Detect which cell encompasses the target text, then output its [X, Y] center coordinate. 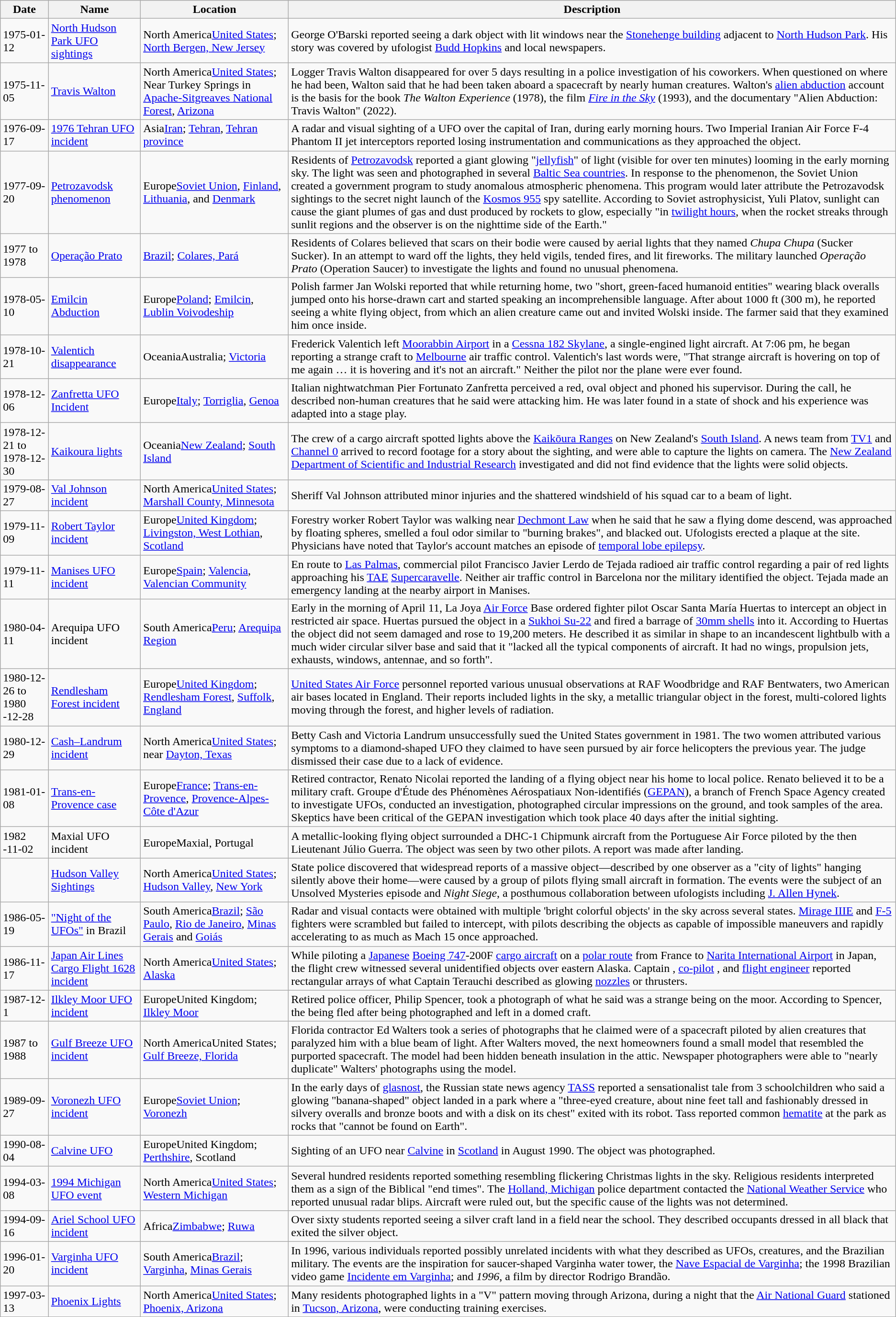
Hudson Valley Sightings [95, 880]
1996-01-20 [24, 1263]
Trans-en-Provence case [95, 798]
1979-08-27 [24, 495]
EuropeMaxial, Portugal [214, 842]
North AmericaUnited States; Gulf Breeze, Florida [214, 1050]
Sighting of an UFO near Calvine in Scotland in August 1990. The object was photographed. [593, 1150]
1986-05-19 [24, 924]
North AmericaUnited States; Hudson Valley, New York [214, 880]
1978-05-10 [24, 306]
EuropeItaly; Torriglia, Genoa [214, 401]
Val Johnson incident [95, 495]
1978-12-21 to 1978-12-30 [24, 451]
Rendlesham Forest incident [95, 698]
Valentich disappearance [95, 357]
Travis Walton [95, 91]
Brazil; Colares, Pará [214, 256]
1978-12-06 [24, 401]
Petrozavodsk phenomenon [95, 192]
Date [24, 10]
1975-11-05 [24, 91]
1975-01-12 [24, 41]
1980-12-29 [24, 748]
1977-09-20 [24, 192]
Arequipa UFO incident [95, 634]
Emilcin Abduction [95, 306]
Calvine UFO [95, 1150]
Sheriff Val Johnson attributed minor injuries and the shattered windshield of his squad car to a beam of light. [593, 495]
1977 to 1978 [24, 256]
North AmericaUnited States; Phoenix, Arizona [214, 1301]
1981-01-08 [24, 798]
Manises UFO incident [95, 577]
Gulf Breeze UFO incident [95, 1050]
1976 Tehran UFO incident [95, 135]
1980-12-26 to 1980 -12-28 [24, 698]
EuropeSpain; Valencia, Valencian Community [214, 577]
1994 Michigan UFO event [95, 1188]
1976-09-17 [24, 135]
North AmericaUnited States; near Dayton, Texas [214, 748]
EuropeUnited Kingdom; Perthshire, Scotland [214, 1150]
EuropeSoviet Union, Finland, Lithuania, and Denmark [214, 192]
1986-11-17 [24, 968]
Cash–Landrum incident [95, 748]
North AmericaUnited States; North Bergen, New Jersey [214, 41]
OceaniaAustralia; Victoria [214, 357]
1994-09-16 [24, 1226]
Robert Taylor incident [95, 533]
EuropePoland; Emilcin, Lublin Voivodeship [214, 306]
Japan Air Lines Cargo Flight 1628 incident [95, 968]
Maxial UFO incident [95, 842]
1982 -11-02 [24, 842]
1990-08-04 [24, 1150]
"Night of the UFOs" in Brazil [95, 924]
Voronezh UFO incident [95, 1106]
South AmericaPeru; Arequipa Region [214, 634]
Description [593, 10]
EuropeFrance; Trans-en-Provence, Provence-Alpes-Côte d'Azur [214, 798]
1979-11-11 [24, 577]
1997-03-13 [24, 1301]
Ilkley Moor UFO incident [95, 1006]
North AmericaUnited States; Marshall County, Minnesota [214, 495]
OceaniaNew Zealand; South Island [214, 451]
North Hudson Park UFO sightings [95, 41]
EuropeUnited Kingdom; Rendlesham Forest, Suffolk, England [214, 698]
Phoenix Lights [95, 1301]
1978-10-21 [24, 357]
1987-12-1 [24, 1006]
Location [214, 10]
AsiaIran; Tehran, Tehran province [214, 135]
EuropeSoviet Union; Voronezh [214, 1106]
South AmericaBrazil; São Paulo, Rio de Janeiro, Minas Gerais and Goiás [214, 924]
South AmericaBrazil; Varginha, Minas Gerais [214, 1263]
EuropeUnited Kingdom; Ilkley Moor [214, 1006]
1979-11-09 [24, 533]
AfricaZimbabwe; Ruwa [214, 1226]
North AmericaUnited States; Alaska [214, 968]
North AmericaUnited States; Western Michigan [214, 1188]
1994-03-08 [24, 1188]
Kaikoura lights [95, 451]
Zanfretta UFO Incident [95, 401]
Operação Prato [95, 256]
Name [95, 10]
EuropeUnited Kingdom; Livingston, West Lothian, Scotland [214, 533]
1980-04-11 [24, 634]
1987 to 1988 [24, 1050]
Varginha UFO incident [95, 1263]
Ariel School UFO incident [95, 1226]
1989-09-27 [24, 1106]
North AmericaUnited States; Near Turkey Springs in Apache-Sitgreaves National Forest, Arizona [214, 91]
